Return the (X, Y) coordinate for the center point of the cell that contains the specified text.  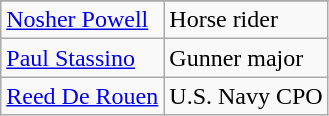
Gunner major (246, 58)
U.S. Navy CPO (246, 96)
Paul Stassino (82, 58)
Nosher Powell (82, 20)
Horse rider (246, 20)
Reed De Rouen (82, 96)
